Extract the [X, Y] coordinate from the center of the cell holding the provided text.  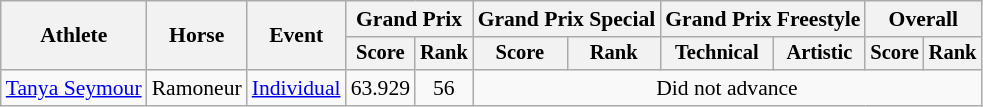
Ramoneur [197, 88]
Artistic [819, 54]
Event [296, 36]
Horse [197, 36]
Grand Prix Freestyle [762, 19]
Tanya Seymour [74, 88]
Technical [716, 54]
Grand Prix Special [567, 19]
63.929 [380, 88]
56 [444, 88]
Overall [923, 19]
Athlete [74, 36]
Individual [296, 88]
Grand Prix [410, 19]
Did not advance [728, 88]
